Detect which cell encompasses the target text, then output its [X, Y] center coordinate. 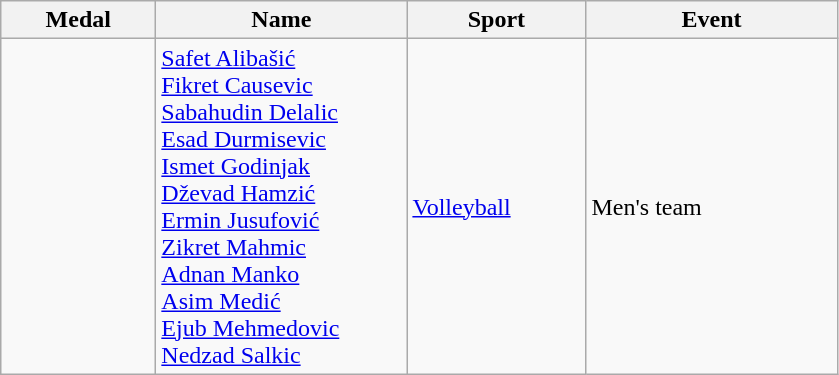
Name [282, 20]
Event [712, 20]
Medal [78, 20]
Volleyball [496, 206]
Men's team [712, 206]
Sport [496, 20]
